Return [X, Y] of the center of cell containing provided text 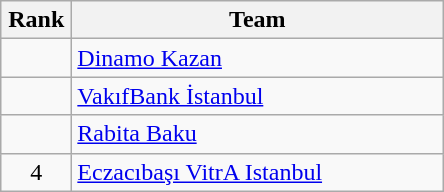
Rank [36, 20]
Dinamo Kazan [258, 58]
Team [258, 20]
VakıfBank İstanbul [258, 96]
Eczacıbaşı VitrA Istanbul [258, 172]
Rabita Baku [258, 134]
4 [36, 172]
